Detect which cell encompasses the target text, then output its (X, Y) center coordinate. 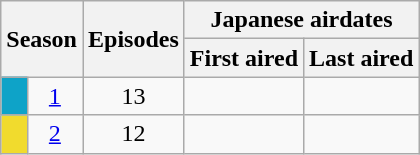
First aired (244, 58)
1 (54, 96)
Season (42, 39)
Episodes (133, 39)
2 (54, 134)
13 (133, 96)
12 (133, 134)
Japanese airdates (302, 20)
Last aired (362, 58)
